Locate the cell with the specified text and output its [x, y] center coordinate. 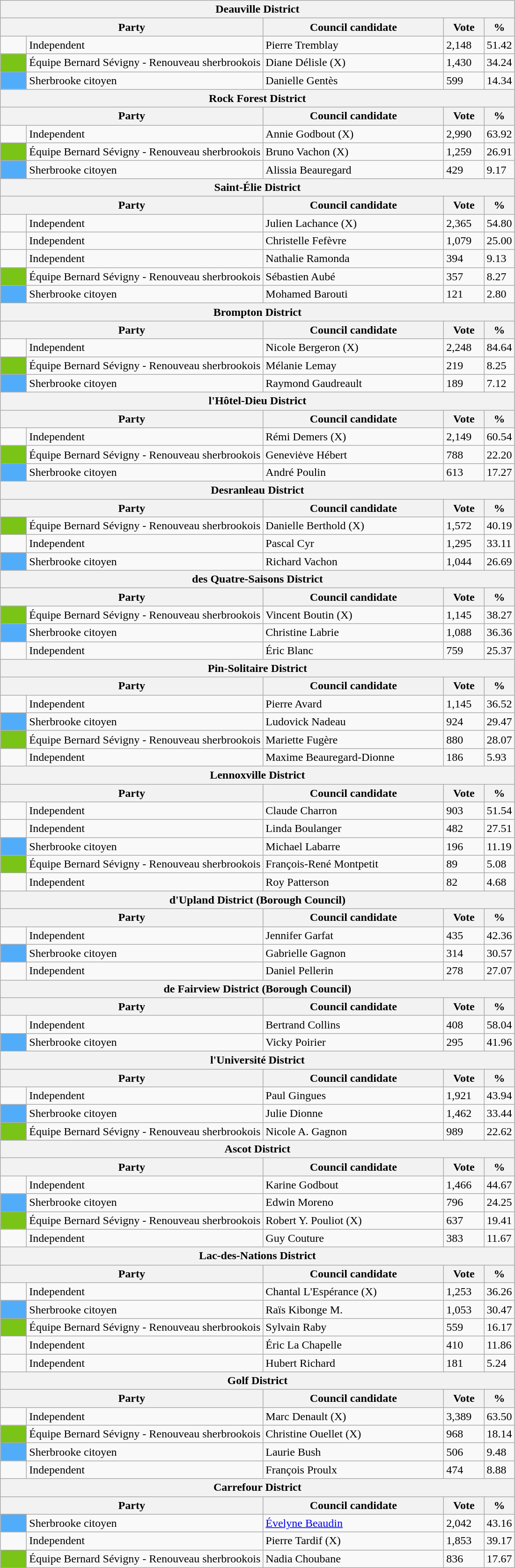
5.24 [499, 1363]
Desranleau District [257, 490]
383 [464, 1238]
Deauville District [257, 9]
968 [464, 1434]
435 [464, 935]
2,365 [464, 223]
482 [464, 829]
Danielle Berthold (X) [353, 526]
Éric La Chapelle [353, 1345]
7.12 [499, 383]
Carrefour District [257, 1488]
Mohamed Barouti [353, 294]
506 [464, 1452]
24.25 [499, 1203]
2,148 [464, 45]
429 [464, 169]
1,253 [464, 1291]
Christine Labrie [353, 633]
Guy Couture [353, 1238]
33.44 [499, 1114]
3,389 [464, 1416]
54.80 [499, 223]
Danielle Gentès [353, 80]
121 [464, 294]
43.94 [499, 1096]
Sébastien Aubé [353, 277]
410 [464, 1345]
788 [464, 454]
des Quatre-Saisons District [257, 579]
Pierre Avard [353, 704]
Marc Denault (X) [353, 1416]
5.08 [499, 864]
43.16 [499, 1523]
63.50 [499, 1416]
Pierre Tardif (X) [353, 1541]
17.27 [499, 472]
Lennoxville District [257, 775]
8.88 [499, 1470]
Claude Charron [353, 811]
219 [464, 365]
Bertrand Collins [353, 1024]
9.48 [499, 1452]
599 [464, 80]
394 [464, 259]
Diane Délisle (X) [353, 63]
559 [464, 1327]
63.92 [499, 134]
196 [464, 846]
17.67 [499, 1559]
Bruno Vachon (X) [353, 152]
Linda Boulanger [353, 829]
22.20 [499, 454]
1,466 [464, 1185]
42.36 [499, 935]
39.17 [499, 1541]
51.42 [499, 45]
8.25 [499, 365]
30.57 [499, 953]
Julie Dionne [353, 1114]
1,259 [464, 152]
Christelle Fefèvre [353, 241]
9.17 [499, 169]
Rock Forest District [257, 98]
33.11 [499, 544]
924 [464, 722]
François Proulx [353, 1470]
Ascot District [257, 1149]
2,248 [464, 348]
2,149 [464, 437]
51.54 [499, 811]
836 [464, 1559]
Christine Ouellet (X) [353, 1434]
40.19 [499, 526]
de Fairview District (Borough Council) [257, 989]
1,462 [464, 1114]
Alissia Beauregard [353, 169]
Nicole Bergeron (X) [353, 348]
Chantal L'Espérance (X) [353, 1291]
Hubert Richard [353, 1363]
Vincent Boutin (X) [353, 615]
Geneviėve Hébert [353, 454]
84.64 [499, 348]
22.62 [499, 1131]
Golf District [257, 1381]
Karine Godbout [353, 1185]
613 [464, 472]
14.34 [499, 80]
8.27 [499, 277]
1,044 [464, 562]
759 [464, 650]
16.17 [499, 1327]
Richard Vachon [353, 562]
314 [464, 953]
82 [464, 882]
903 [464, 811]
Nicole A. Gagnon [353, 1131]
Éric Blanc [353, 650]
27.07 [499, 971]
26.69 [499, 562]
36.26 [499, 1291]
Paul Gingues [353, 1096]
989 [464, 1131]
44.67 [499, 1185]
1,053 [464, 1309]
295 [464, 1042]
474 [464, 1470]
5.93 [499, 757]
36.36 [499, 633]
Maxime Beauregard-Dionne [353, 757]
Laurie Bush [353, 1452]
34.24 [499, 63]
Raïs Kibonge M. [353, 1309]
d'Upland District (Borough Council) [257, 900]
1,295 [464, 544]
Pascal Cyr [353, 544]
Mariette Fugère [353, 739]
Nadia Choubane [353, 1559]
278 [464, 971]
58.04 [499, 1024]
1,853 [464, 1541]
2,042 [464, 1523]
9.13 [499, 259]
Rémi Demers (X) [353, 437]
637 [464, 1220]
Annie Godbout (X) [353, 134]
1,088 [464, 633]
880 [464, 739]
2,990 [464, 134]
27.51 [499, 829]
25.00 [499, 241]
1,079 [464, 241]
38.27 [499, 615]
Raymond Gaudreault [353, 383]
4.68 [499, 882]
60.54 [499, 437]
Mélanie Lemay [353, 365]
2.80 [499, 294]
Edwin Moreno [353, 1203]
Gabrielle Gagnon [353, 953]
29.47 [499, 722]
189 [464, 383]
18.14 [499, 1434]
l'Hôtel-Dieu District [257, 401]
Évelyne Beaudin [353, 1523]
Roy Patterson [353, 882]
Daniel Pellerin [353, 971]
11.19 [499, 846]
Michael Labarre [353, 846]
Ludovick Nadeau [353, 722]
25.37 [499, 650]
François-René Montpetit [353, 864]
Pierre Tremblay [353, 45]
408 [464, 1024]
181 [464, 1363]
186 [464, 757]
796 [464, 1203]
89 [464, 864]
Julien Lachance (X) [353, 223]
Vicky Poirier [353, 1042]
Robert Y. Pouliot (X) [353, 1220]
30.47 [499, 1309]
Pin-Solitaire District [257, 668]
Nathalie Ramonda [353, 259]
19.41 [499, 1220]
Lac-des-Nations District [257, 1256]
36.52 [499, 704]
26.91 [499, 152]
11.67 [499, 1238]
Saint-Élie District [257, 187]
41.96 [499, 1042]
Jennifer Garfat [353, 935]
l'Université District [257, 1060]
André Poulin [353, 472]
1,921 [464, 1096]
1,572 [464, 526]
Sylvain Raby [353, 1327]
11.86 [499, 1345]
28.07 [499, 739]
1,430 [464, 63]
Brompton District [257, 312]
357 [464, 277]
